For the text-containing cell, return its midpoint in [X, Y] coordinate format. 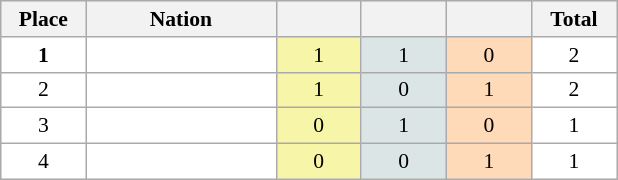
Total [574, 19]
Place [44, 19]
Nation [181, 19]
3 [44, 126]
4 [44, 162]
